Locate the cell with the specified text and output its [X, Y] center coordinate. 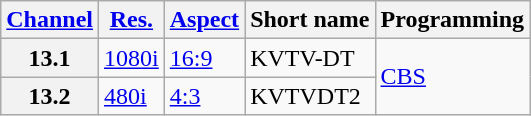
13.1 [50, 58]
Short name [310, 20]
Channel [50, 20]
480i [132, 96]
Aspect [204, 20]
4:3 [204, 96]
CBS [452, 77]
Res. [132, 20]
1080i [132, 58]
KVTV-DT [310, 58]
16:9 [204, 58]
Programming [452, 20]
13.2 [50, 96]
KVTVDT2 [310, 96]
